Determine the (x, y) coordinate at the center of the cell enclosing the given text.  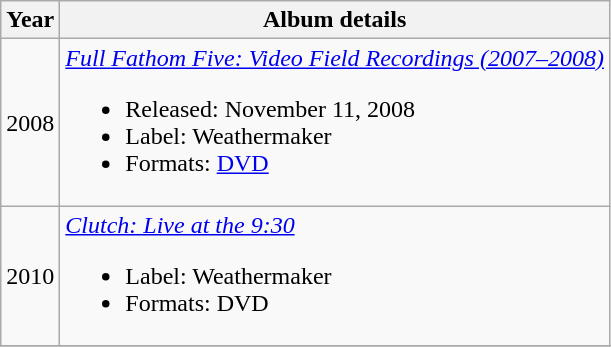
Clutch: Live at the 9:30Label: WeathermakerFormats: DVD (335, 276)
Album details (335, 20)
Full Fathom Five: Video Field Recordings (2007–2008)Released: November 11, 2008Label: WeathermakerFormats: DVD (335, 122)
Year (30, 20)
2010 (30, 276)
2008 (30, 122)
